Provide the [x, y] coordinate of the cell's center where the given text is located.  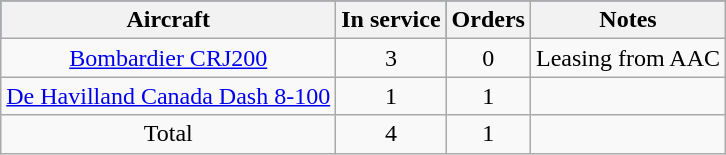
Orders [488, 20]
Notes [628, 20]
Aircraft [168, 20]
Leasing from AAC [628, 58]
In service [391, 20]
Bombardier CRJ200 [168, 58]
De Havilland Canada Dash 8-100 [168, 96]
4 [391, 134]
0 [488, 58]
3 [391, 58]
Total [168, 134]
